Scan for the cell matching the given text and deliver its (X, Y) coordinate at center. 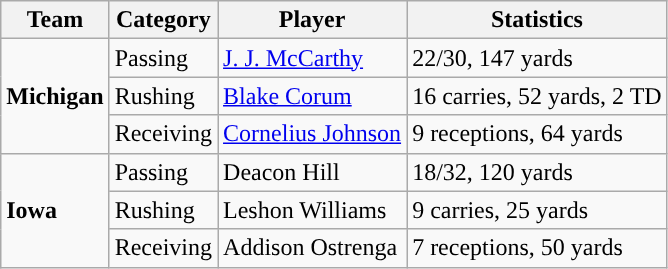
Category (163, 20)
9 receptions, 64 yards (538, 134)
16 carries, 52 yards, 2 TD (538, 96)
18/32, 120 yards (538, 172)
Blake Corum (312, 96)
J. J. McCarthy (312, 58)
22/30, 147 yards (538, 58)
Player (312, 20)
Addison Ostrenga (312, 248)
9 carries, 25 yards (538, 210)
7 receptions, 50 yards (538, 248)
Michigan (55, 96)
Team (55, 20)
Cornelius Johnson (312, 134)
Iowa (55, 210)
Leshon Williams (312, 210)
Statistics (538, 20)
Deacon Hill (312, 172)
